Identify which cell holds the provided text, then report its (X, Y) central coordinate. 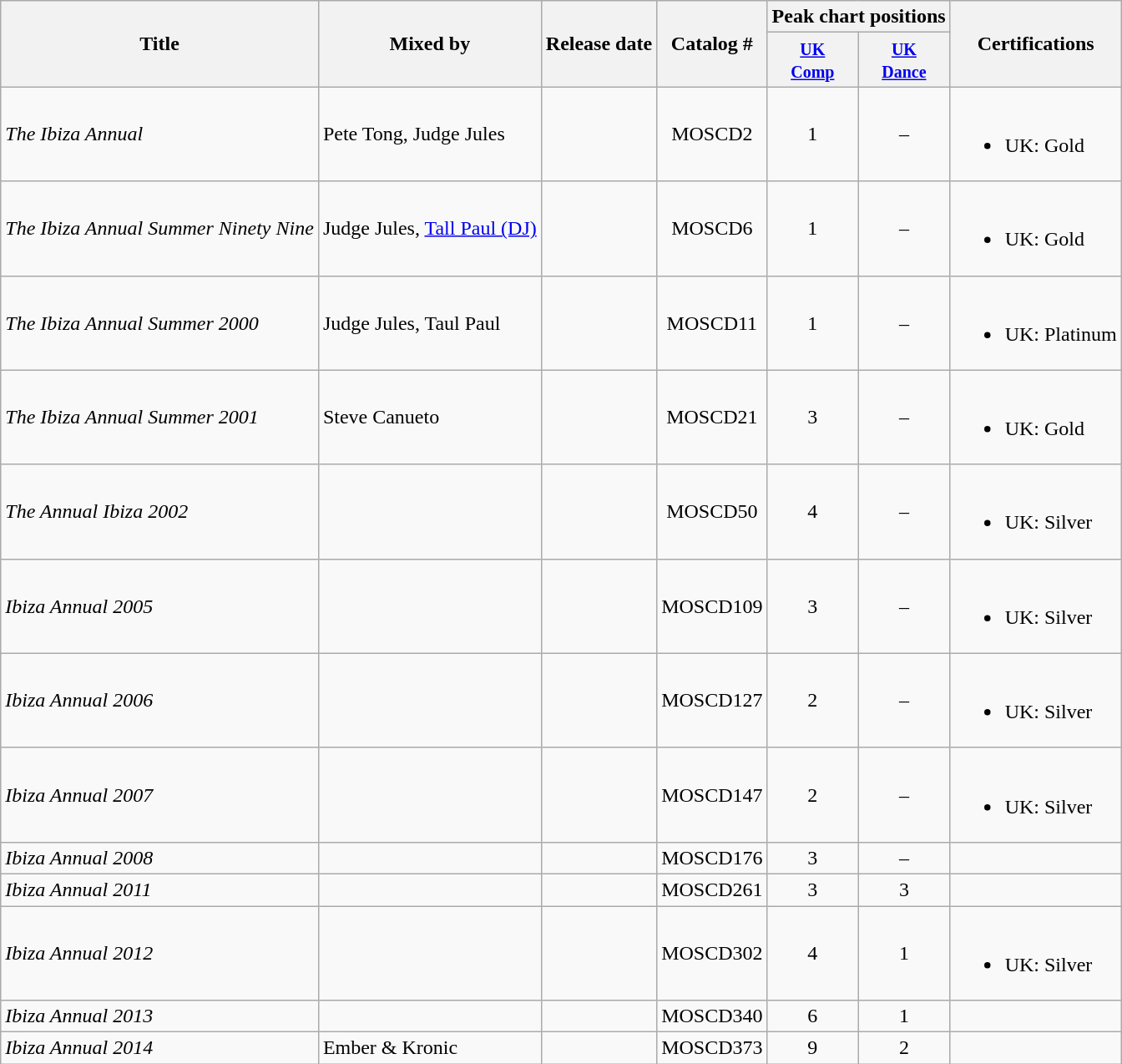
Ibiza Annual 2007 (160, 795)
Ibiza Annual 2006 (160, 700)
Catalog # (712, 43)
The Annual Ibiza 2002 (160, 511)
The Ibiza Annual Summer Ninety Nine (160, 229)
Judge Jules, Taul Paul (429, 322)
MOSCD109 (712, 606)
MOSCD302 (712, 952)
Release date (599, 43)
MOSCD147 (712, 795)
MOSCD127 (712, 700)
UK Comp (813, 60)
Ibiza Annual 2005 (160, 606)
MOSCD11 (712, 322)
UK: Platinum (1035, 322)
Ibiza Annual 2011 (160, 889)
Pete Tong, Judge Jules (429, 134)
MOSCD176 (712, 858)
The Ibiza Annual (160, 134)
MOSCD2 (712, 134)
MOSCD21 (712, 418)
The Ibiza Annual Summer 2001 (160, 418)
The Ibiza Annual Summer 2000 (160, 322)
Ibiza Annual 2008 (160, 858)
MOSCD50 (712, 511)
Ibiza Annual 2013 (160, 1016)
Certifications (1035, 43)
Judge Jules, Tall Paul (DJ) (429, 229)
Title (160, 43)
Ibiza Annual 2014 (160, 1048)
Mixed by (429, 43)
9 (813, 1048)
MOSCD261 (712, 889)
Ember & Kronic (429, 1048)
Ibiza Annual 2012 (160, 952)
Peak chart positions (858, 17)
6 (813, 1016)
Steve Canueto (429, 418)
MOSCD373 (712, 1048)
UK Dance (904, 60)
MOSCD340 (712, 1016)
MOSCD6 (712, 229)
